Provide the [X, Y] coordinate of the cell's center where the given text is located.  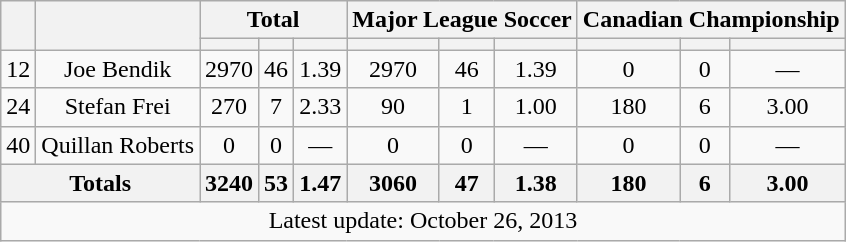
3240 [230, 183]
Total [274, 20]
Totals [100, 183]
Quillan Roberts [118, 145]
53 [276, 183]
1.00 [536, 107]
Canadian Championship [711, 20]
270 [230, 107]
90 [394, 107]
24 [18, 107]
2.33 [320, 107]
1 [466, 107]
40 [18, 145]
3060 [394, 183]
Latest update: October 26, 2013 [423, 221]
47 [466, 183]
Major League Soccer [462, 20]
12 [18, 69]
Joe Bendik [118, 69]
7 [276, 107]
1.38 [536, 183]
Stefan Frei [118, 107]
1.47 [320, 183]
